Return the [x, y] coordinate for the center point of the cell that contains the specified text.  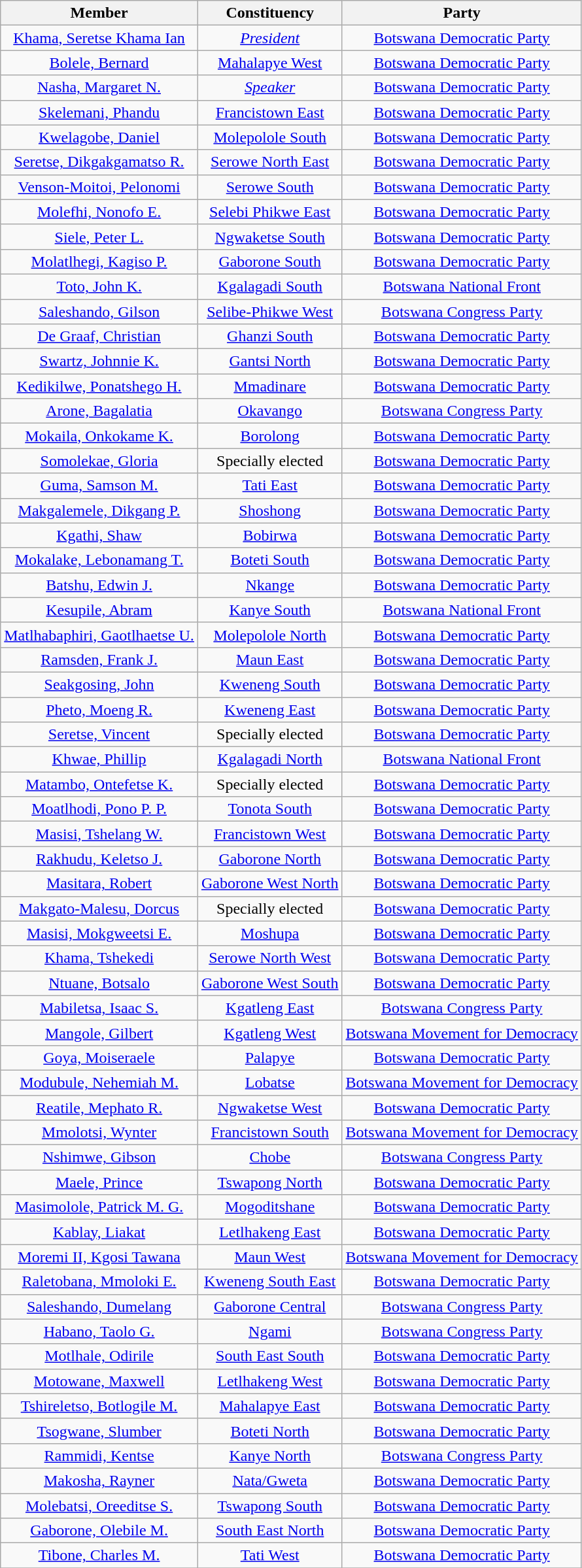
Serowe North West [269, 958]
Seakgosing, John [99, 684]
Gaborone, Olebile M. [99, 1531]
Molefhi, Nonofo E. [99, 212]
Tswapong North [269, 1182]
Constituency [269, 13]
Seretse, Dikgakgamatso R. [99, 162]
Kwelagobe, Daniel [99, 137]
Tonota South [269, 809]
Molebatsi, Oreeditse S. [99, 1505]
Kweneng South [269, 684]
Nata/Gweta [269, 1480]
Gaborone Central [269, 1307]
Seretse, Vincent [99, 735]
Boteti North [269, 1431]
Makgato-Malesu, Dorcus [99, 909]
Venson-Moitoi, Pelonomi [99, 187]
Mahalapye East [269, 1406]
Makgalemele, Dikgang P. [99, 510]
Kgalagadi North [269, 759]
De Graaf, Christian [99, 337]
Boteti South [269, 560]
Maele, Prince [99, 1182]
Serowe South [269, 187]
Tati East [269, 486]
Maun West [269, 1257]
Masisi, Tshelang W. [99, 834]
Kweneng South East [269, 1282]
Moshupa [269, 933]
Khwae, Phillip [99, 759]
Molatlhegi, Kagiso P. [99, 261]
Party [462, 13]
Nasha, Margaret N. [99, 88]
Modubule, Nehemiah M. [99, 1082]
Raletobana, Mmoloki E. [99, 1282]
Masisi, Mokgweetsi E. [99, 933]
Rakhudu, Keletso J. [99, 859]
Makosha, Rayner [99, 1480]
Motowane, Maxwell [99, 1381]
Moatlhodi, Pono P. P. [99, 809]
Francistown East [269, 112]
Gantsi North [269, 361]
Tsogwane, Slumber [99, 1431]
Tati West [269, 1556]
Letlhakeng West [269, 1381]
Kgatleng East [269, 1008]
Mangole, Gilbert [99, 1033]
Member [99, 13]
Khama, Seretse Khama Ian [99, 38]
Siele, Peter L. [99, 237]
Moremi II, Kgosi Tawana [99, 1257]
Pheto, Moeng R. [99, 709]
Chobe [269, 1158]
Ngami [269, 1331]
Mmadinare [269, 386]
Kgalagadi South [269, 286]
Gaborone West North [269, 884]
South East South [269, 1356]
Mogoditshane [269, 1207]
Ntuane, Botsalo [99, 983]
Matambo, Ontefetse K. [99, 784]
Ngwaketse West [269, 1108]
Shoshong [269, 510]
Molepolole North [269, 635]
Selebi Phikwe East [269, 212]
Palapye [269, 1058]
Okavango [269, 411]
Kablay, Liakat [99, 1232]
Kedikilwe, Ponatshego H. [99, 386]
Lobatse [269, 1082]
Mmolotsi, Wynter [99, 1133]
Ramsden, Frank J. [99, 659]
President [269, 38]
Skelemani, Phandu [99, 112]
Letlhakeng East [269, 1232]
Kesupile, Abram [99, 610]
Ngwaketse South [269, 237]
Kanye North [269, 1456]
Kgathi, Shaw [99, 535]
Khama, Tshekedi [99, 958]
Molepolole South [269, 137]
Somolekae, Gloria [99, 461]
Gaborone North [269, 859]
Tibone, Charles M. [99, 1556]
Arone, Bagalatia [99, 411]
Batshu, Edwin J. [99, 585]
Reatile, Mephato R. [99, 1108]
Toto, John K. [99, 286]
Tshireletso, Botlogile M. [99, 1406]
Matlhabaphiri, Gaotlhaetse U. [99, 635]
Nkange [269, 585]
Mokaila, Onkokame K. [99, 436]
Nshimwe, Gibson [99, 1158]
Masitara, Robert [99, 884]
Mahalapye West [269, 63]
Motlhale, Odirile [99, 1356]
South East North [269, 1531]
Bolele, Bernard [99, 63]
Maun East [269, 659]
Kanye South [269, 610]
Saleshando, Gilson [99, 312]
Bobirwa [269, 535]
Francistown South [269, 1133]
Ghanzi South [269, 337]
Rammidi, Kentse [99, 1456]
Speaker [269, 88]
Serowe North East [269, 162]
Goya, Moiseraele [99, 1058]
Habano, Taolo G. [99, 1331]
Francistown West [269, 834]
Kgatleng West [269, 1033]
Masimolole, Patrick M. G. [99, 1207]
Gaborone South [269, 261]
Tswapong South [269, 1505]
Kweneng East [269, 709]
Mabiletsa, Isaac S. [99, 1008]
Mokalake, Lebonamang T. [99, 560]
Borolong [269, 436]
Saleshando, Dumelang [99, 1307]
Guma, Samson M. [99, 486]
Selibe-Phikwe West [269, 312]
Gaborone West South [269, 983]
Swartz, Johnnie K. [99, 361]
